Return (X, Y) of the center of cell containing provided text 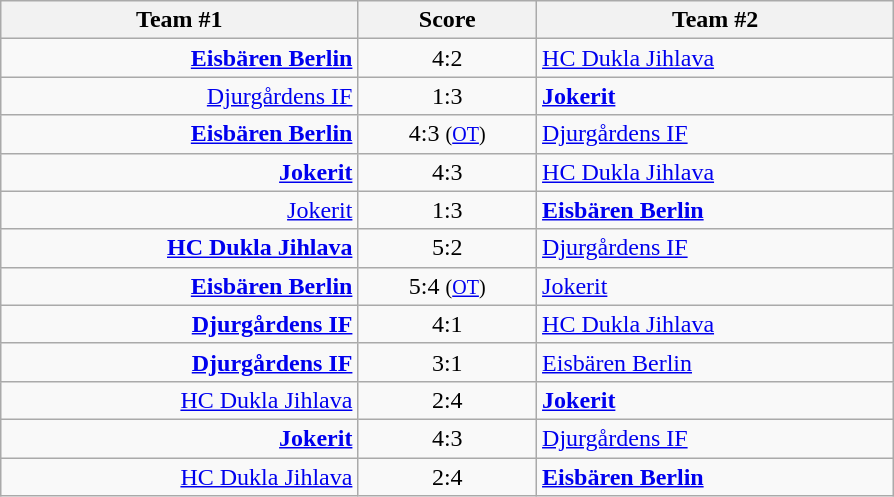
4:3 (OT) (448, 134)
4:1 (448, 324)
Team #2 (716, 20)
5:2 (448, 248)
5:4 (OT) (448, 286)
Team #1 (180, 20)
4:2 (448, 58)
Score (448, 20)
3:1 (448, 362)
